Extract the (x, y) coordinate from the center of the cell holding the provided text.  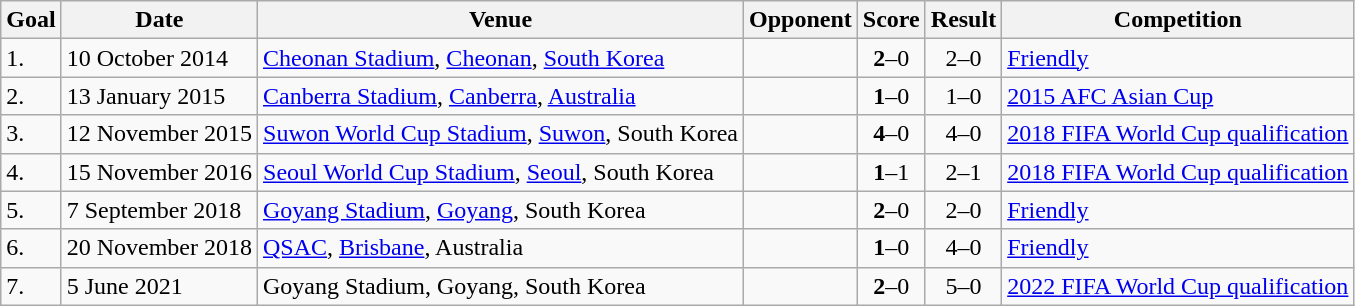
3. (31, 134)
7 September 2018 (159, 210)
15 November 2016 (159, 172)
12 November 2015 (159, 134)
1–1 (891, 172)
Date (159, 20)
QSAC, Brisbane, Australia (501, 248)
5. (31, 210)
Goal (31, 20)
2015 AFC Asian Cup (1178, 96)
Seoul World Cup Stadium, Seoul, South Korea (501, 172)
20 November 2018 (159, 248)
4. (31, 172)
5 June 2021 (159, 286)
2022 FIFA World Cup qualification (1178, 286)
Score (891, 20)
Competition (1178, 20)
Canberra Stadium, Canberra, Australia (501, 96)
2–1 (963, 172)
10 October 2014 (159, 58)
Suwon World Cup Stadium, Suwon, South Korea (501, 134)
5–0 (963, 286)
Opponent (801, 20)
Venue (501, 20)
7. (31, 286)
13 January 2015 (159, 96)
2. (31, 96)
Cheonan Stadium, Cheonan, South Korea (501, 58)
Result (963, 20)
6. (31, 248)
1. (31, 58)
